Determine the [x, y] coordinate at the center of the cell enclosing the given text.  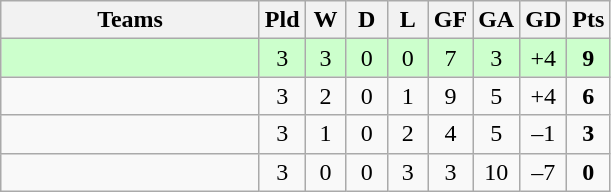
W [326, 20]
7 [450, 58]
Pts [588, 20]
GF [450, 20]
D [366, 20]
6 [588, 96]
L [408, 20]
Teams [130, 20]
4 [450, 134]
–7 [544, 172]
10 [496, 172]
GD [544, 20]
Pld [282, 20]
–1 [544, 134]
GA [496, 20]
